Determine the [x, y] coordinate at the center of the cell enclosing the given text.  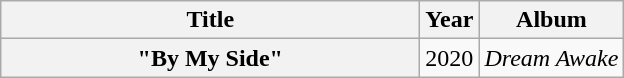
2020 [450, 58]
Album [552, 20]
Title [210, 20]
Year [450, 20]
Dream Awake [552, 58]
"By My Side" [210, 58]
